Determine the [X, Y] coordinate at the center of the cell enclosing the given text.  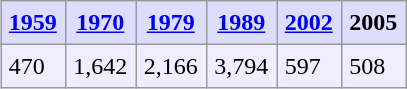
470 [32, 66]
1970 [100, 23]
1,642 [100, 66]
3,794 [241, 66]
1979 [171, 23]
2002 [308, 23]
2,166 [171, 66]
2005 [373, 23]
508 [373, 66]
1959 [32, 23]
597 [308, 66]
1989 [241, 23]
